Scan for the cell matching the given text and deliver its [x, y] coordinate at center. 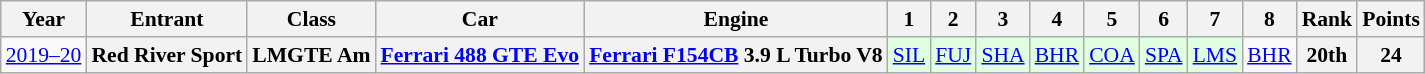
4 [1058, 19]
Entrant [166, 19]
3 [1002, 19]
LMGTE Am [311, 55]
Engine [736, 19]
SHA [1002, 55]
1 [910, 19]
Ferrari F154CB 3.9 L Turbo V8 [736, 55]
20th [1328, 55]
24 [1391, 55]
SIL [910, 55]
Points [1391, 19]
SPA [1164, 55]
LMS [1216, 55]
2019–20 [44, 55]
8 [1270, 19]
Red River Sport [166, 55]
5 [1112, 19]
Year [44, 19]
2 [953, 19]
7 [1216, 19]
6 [1164, 19]
Ferrari 488 GTE Evo [480, 55]
Class [311, 19]
Car [480, 19]
FUJ [953, 55]
COA [1112, 55]
Rank [1328, 19]
